Locate the cell with the specified text and output its [x, y] center coordinate. 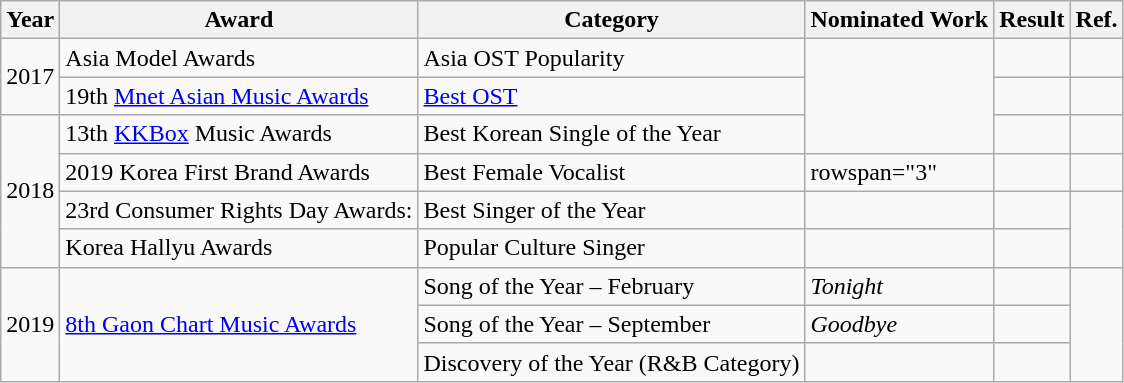
2019 Korea First Brand Awards [239, 172]
2017 [30, 77]
Best Singer of the Year [612, 210]
Award [239, 20]
Best Korean Single of the Year [612, 134]
19th Mnet Asian Music Awards [239, 96]
Song of the Year – September [612, 324]
8th Gaon Chart Music Awards [239, 324]
Year [30, 20]
2018 [30, 191]
Korea Hallyu Awards [239, 248]
Tonight [900, 286]
rowspan="3" [900, 172]
2019 [30, 324]
Asia Model Awards [239, 58]
Best Female Vocalist [612, 172]
23rd Consumer Rights Day Awards: [239, 210]
Result [1032, 20]
Goodbye [900, 324]
Ref. [1096, 20]
Asia OST Popularity [612, 58]
Category [612, 20]
Song of the Year – February [612, 286]
Nominated Work [900, 20]
Popular Culture Singer [612, 248]
13th KKBox Music Awards [239, 134]
Discovery of the Year (R&B Category) [612, 362]
Best OST [612, 96]
